From the cell containing the given text, extract its center point as (x, y) coordinate. 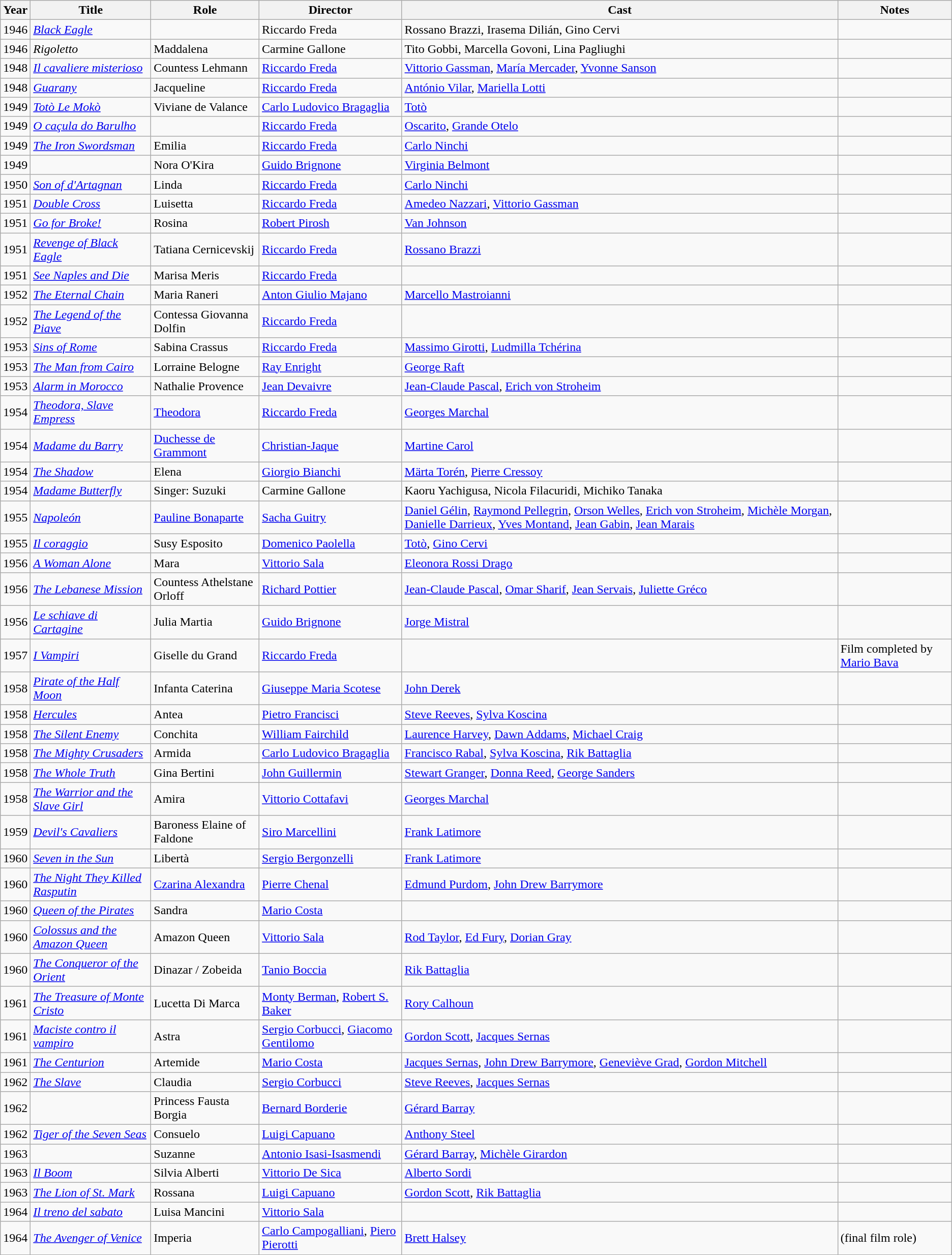
Suzanne (205, 1154)
Domenico Paolella (331, 543)
Oscarito, Grande Otelo (619, 126)
Role (205, 10)
Totò, Gino Cervi (619, 543)
The Silent Enemy (91, 734)
Massimo Girotti, Ludmilla Tchérina (619, 347)
The Slave (91, 1082)
Vittorio De Sica (331, 1173)
Brett Halsey (619, 1238)
Tito Gobbi, Marcella Govoni, Lina Pagliughi (619, 49)
A Woman Alone (91, 563)
Totò Le Mokò (91, 107)
Claudia (205, 1082)
Rod Taylor, Ed Fury, Dorian Gray (619, 937)
Giuseppe Maria Scotese (331, 689)
Giorgio Bianchi (331, 472)
Sabina Crassus (205, 347)
Nora O'Kira (205, 165)
Luisetta (205, 203)
Countess Athelstane Orloff (205, 589)
Mara (205, 563)
Year (15, 10)
Il coraggio (91, 543)
Amazon Queen (205, 937)
The Conqueror of the Orient (91, 970)
1957 (15, 655)
Gordon Scott, Rik Battaglia (619, 1192)
The Centurion (91, 1062)
The Legend of the Piave (91, 322)
The Man from Cairo (91, 367)
Eleonora Rossi Drago (619, 563)
Francisco Rabal, Sylva Koscina, Rik Battaglia (619, 753)
Siro Marcellini (331, 832)
Julia Martia (205, 622)
Linda (205, 184)
Tiger of the Seven Seas (91, 1134)
Sins of Rome (91, 347)
António Vilar, Mariella Lotti (619, 87)
Madame Butterfly (91, 491)
Il Boom (91, 1173)
Jean-Claude Pascal, Erich von Stroheim (619, 386)
Ray Enright (331, 367)
Sergio Bergonzelli (331, 858)
Imperia (205, 1238)
Daniel Gélin, Raymond Pellegrin, Orson Welles, Erich von Stroheim, Michèle Morgan, Danielle Darrieux, Yves Montand, Jean Gabin, Jean Marais (619, 517)
The Night They Killed Rasputin (91, 884)
Nathalie Provence (205, 386)
The Avenger of Venice (91, 1238)
Richard Pottier (331, 589)
(final film role) (895, 1238)
Tatiana Cernicevskij (205, 249)
Seven in the Sun (91, 858)
Susy Esposito (205, 543)
Martine Carol (619, 446)
Dinazar / Zobeida (205, 970)
Il cavaliere misterioso (91, 68)
Robert Pirosh (331, 223)
Giselle du Grand (205, 655)
Antonio Isasi-Isasmendi (331, 1154)
Black Eagle (91, 30)
Amedeo Nazzari, Vittorio Gassman (619, 203)
Theodora, Slave Empress (91, 412)
1950 (15, 184)
Film completed by Mario Bava (895, 655)
Countess Lehmann (205, 68)
Jacques Sernas, John Drew Barrymore, Geneviève Grad, Gordon Mitchell (619, 1062)
Sandra (205, 911)
Rosina (205, 223)
Maria Raneri (205, 295)
Duchesse de Grammont (205, 446)
I Vampiri (91, 655)
Alarm in Morocco (91, 386)
Kaoru Yachigusa, Nicola Filacuridi, Michiko Tanaka (619, 491)
Hercules (91, 715)
Il treno del sabato (91, 1212)
Rik Battaglia (619, 970)
Edmund Purdom, John Drew Barrymore (619, 884)
Märta Torén, Pierre Cressoy (619, 472)
Jean Devaivre (331, 386)
See Naples and Die (91, 276)
Pietro Francisci (331, 715)
Bernard Borderie (331, 1108)
Napoleón (91, 517)
Revenge of Black Eagle (91, 249)
The Treasure of Monte Cristo (91, 1003)
1959 (15, 832)
Viviane de Valance (205, 107)
Rory Calhoun (619, 1003)
Infanta Caterina (205, 689)
Christian-Jaque (331, 446)
Jean-Claude Pascal, Omar Sharif, Jean Servais, Juliette Gréco (619, 589)
Stewart Granger, Donna Reed, George Sanders (619, 773)
Elena (205, 472)
Tanio Boccia (331, 970)
Contessa Giovanna Dolfin (205, 322)
William Fairchild (331, 734)
Baroness Elaine of Faldone (205, 832)
Devil's Cavaliers (91, 832)
Antea (205, 715)
Cast (619, 10)
Rigoletto (91, 49)
Gérard Barray (619, 1108)
Libertà (205, 858)
Silvia Alberti (205, 1173)
Vittorio Cottafavi (331, 799)
The Lebanese Mission (91, 589)
Gina Bertini (205, 773)
Van Johnson (619, 223)
Virginia Belmont (619, 165)
Monty Berman, Robert S. Baker (331, 1003)
Astra (205, 1036)
Carlo Campogalliani, Piero Pierotti (331, 1238)
Lorraine Belogne (205, 367)
Maddalena (205, 49)
Singer: Suzuki (205, 491)
Amira (205, 799)
Notes (895, 10)
Emilia (205, 145)
The Eternal Chain (91, 295)
Madame du Barry (91, 446)
Sergio Corbucci, Giacomo Gentilomo (331, 1036)
Rossana (205, 1192)
Son of d'Artagnan (91, 184)
The Mighty Crusaders (91, 753)
Consuelo (205, 1134)
Lucetta Di Marca (205, 1003)
Steve Reeves, Jacques Sernas (619, 1082)
The Warrior and the Slave Girl (91, 799)
Colossus and the Amazon Queen (91, 937)
Marcello Mastroianni (619, 295)
Pirate of the Half Moon (91, 689)
Go for Broke! (91, 223)
Title (91, 10)
Vittorio Gassman, María Mercader, Yvonne Sanson (619, 68)
Pierre Chenal (331, 884)
Artemide (205, 1062)
Laurence Harvey, Dawn Addams, Michael Craig (619, 734)
Sacha Guitry (331, 517)
Princess Fausta Borgia (205, 1108)
Rossano Brazzi, Irasema Dilián, Gino Cervi (619, 30)
John Derek (619, 689)
The Whole Truth (91, 773)
Maciste contro il vampiro (91, 1036)
Alberto Sordi (619, 1173)
George Raft (619, 367)
Marisa Meris (205, 276)
John Guillermin (331, 773)
Gérard Barray, Michèle Girardon (619, 1154)
Anthony Steel (619, 1134)
Queen of the Pirates (91, 911)
Czarina Alexandra (205, 884)
O caçula do Barulho (91, 126)
The Shadow (91, 472)
Jacqueline (205, 87)
The Lion of St. Mark (91, 1192)
Anton Giulio Majano (331, 295)
Rossano Brazzi (619, 249)
Luisa Mancini (205, 1212)
Theodora (205, 412)
Steve Reeves, Sylva Koscina (619, 715)
Sergio Corbucci (331, 1082)
Armida (205, 753)
Double Cross (91, 203)
The Iron Swordsman (91, 145)
Jorge Mistral (619, 622)
Totò (619, 107)
Guarany (91, 87)
Pauline Bonaparte (205, 517)
Le schiave di Cartagine (91, 622)
Conchita (205, 734)
Director (331, 10)
Gordon Scott, Jacques Sernas (619, 1036)
